From the cell containing the given text, extract its center point as (x, y) coordinate. 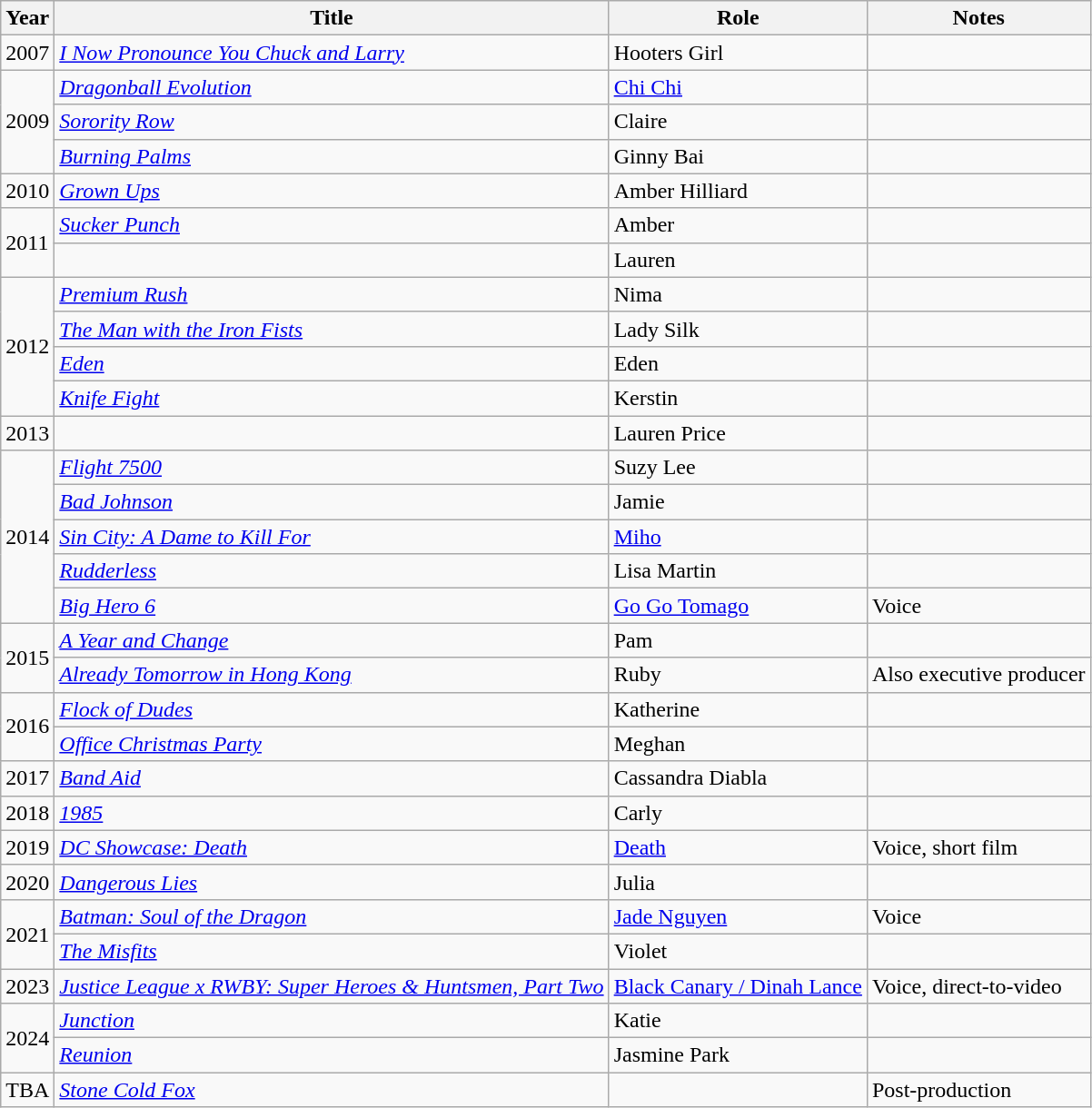
The Misfits (332, 951)
Band Aid (332, 778)
Lady Silk (738, 329)
Sorority Row (332, 122)
Notes (978, 18)
2007 (27, 53)
Lauren Price (738, 433)
Dragonball Evolution (332, 87)
Premium Rush (332, 294)
Rudderless (332, 571)
2009 (27, 122)
Carly (738, 813)
Jasmine Park (738, 1055)
2019 (27, 847)
Voice, short film (978, 847)
Suzy Lee (738, 468)
Nima (738, 294)
Katie (738, 1021)
Already Tomorrow in Hong Kong (332, 675)
Miho (738, 537)
Year (27, 18)
Lisa Martin (738, 571)
Jamie (738, 502)
Violet (738, 951)
Title (332, 18)
Chi Chi (738, 87)
Katherine (738, 709)
Grown Ups (332, 191)
2020 (27, 882)
Flock of Dudes (332, 709)
DC Showcase: Death (332, 847)
Dangerous Lies (332, 882)
Black Canary / Dinah Lance (738, 985)
Batman: Soul of the Dragon (332, 916)
2012 (27, 346)
Pam (738, 640)
Knife Fight (332, 398)
Flight 7500 (332, 468)
Sucker Punch (332, 225)
2014 (27, 537)
Lauren (738, 260)
2013 (27, 433)
2023 (27, 985)
Role (738, 18)
Claire (738, 122)
2011 (27, 242)
2010 (27, 191)
Bad Johnson (332, 502)
Junction (332, 1021)
Office Christmas Party (332, 744)
2024 (27, 1038)
Jade Nguyen (738, 916)
Post-production (978, 1090)
Big Hero 6 (332, 606)
I Now Pronounce You Chuck and Larry (332, 53)
2017 (27, 778)
Sin City: A Dame to Kill For (332, 537)
Death (738, 847)
2021 (27, 934)
Julia (738, 882)
The Man with the Iron Fists (332, 329)
1985 (332, 813)
Ginny Bai (738, 156)
Amber Hilliard (738, 191)
Meghan (738, 744)
Voice, direct-to-video (978, 985)
Justice League x RWBY: Super Heroes & Huntsmen, Part Two (332, 985)
Reunion (332, 1055)
Amber (738, 225)
2015 (27, 658)
Ruby (738, 675)
2016 (27, 727)
2018 (27, 813)
Kerstin (738, 398)
Go Go Tomago (738, 606)
Stone Cold Fox (332, 1090)
TBA (27, 1090)
Hooters Girl (738, 53)
Cassandra Diabla (738, 778)
Burning Palms (332, 156)
Also executive producer (978, 675)
A Year and Change (332, 640)
